Identify which cell holds the provided text, then report its (x, y) central coordinate. 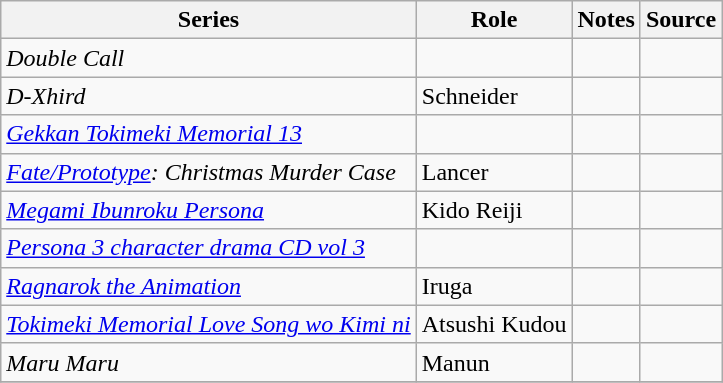
Schneider (494, 96)
Series (209, 20)
Fate/Prototype: Christmas Murder Case (209, 172)
Manun (494, 362)
Role (494, 20)
Source (680, 20)
Ragnarok the Animation (209, 286)
Lancer (494, 172)
Kido Reiji (494, 210)
D-Xhird (209, 96)
Tokimeki Memorial Love Song wo Kimi ni (209, 324)
Notes (606, 20)
Iruga (494, 286)
Megami Ibunroku Persona (209, 210)
Double Call (209, 58)
Maru Maru (209, 362)
Persona 3 character drama CD vol 3 (209, 248)
Gekkan Tokimeki Memorial 13 (209, 134)
Atsushi Kudou (494, 324)
